Return (x, y) of the center of cell containing provided text 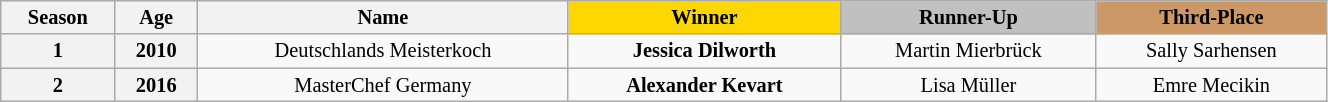
Season (58, 17)
Sally Sarhensen (1211, 51)
Winner (704, 17)
Jessica Dilworth (704, 51)
MasterChef Germany (382, 85)
Martin Mierbrück (968, 51)
Age (156, 17)
Alexander Kevart (704, 85)
Lisa Müller (968, 85)
1 (58, 51)
Runner-Up (968, 17)
Emre Mecikin (1211, 85)
Deutschlands Meisterkoch (382, 51)
2016 (156, 85)
Third-Place (1211, 17)
2010 (156, 51)
2 (58, 85)
Name (382, 17)
